For the text-containing cell, return its midpoint in [x, y] coordinate format. 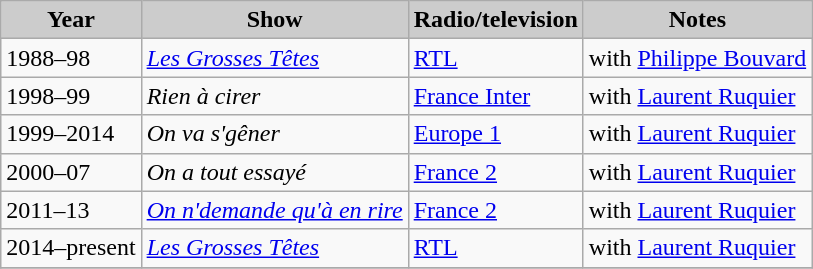
2014–present [71, 248]
On a tout essayé [274, 172]
with Philippe Bouvard [697, 58]
Show [274, 20]
Radio/television [496, 20]
Europe 1 [496, 134]
France Inter [496, 96]
1999–2014 [71, 134]
Year [71, 20]
1998–99 [71, 96]
Notes [697, 20]
Rien à cirer [274, 96]
1988–98 [71, 58]
2000–07 [71, 172]
2011–13 [71, 210]
On n'demande qu'à en rire [274, 210]
On va s'gêner [274, 134]
